Search for the cell housing the specified text and yield its [X, Y] center coordinate. 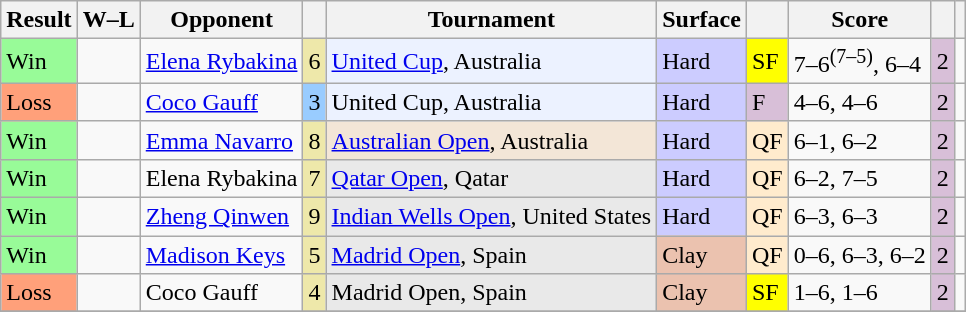
Zheng Qinwen [222, 217]
Opponent [222, 20]
F [767, 102]
Qatar Open, Qatar [492, 178]
Tournament [492, 20]
6–3, 6–3 [860, 217]
8 [314, 140]
7–6(7–5), 6–4 [860, 62]
1–6, 1–6 [860, 293]
5 [314, 255]
Australian Open, Australia [492, 140]
6–1, 6–2 [860, 140]
Emma Navarro [222, 140]
Result [39, 20]
6 [314, 62]
Indian Wells Open, United States [492, 217]
7 [314, 178]
9 [314, 217]
4 [314, 293]
4–6, 4–6 [860, 102]
W–L [108, 20]
0–6, 6–3, 6–2 [860, 255]
Madison Keys [222, 255]
Score [860, 20]
Surface [702, 20]
3 [314, 102]
6–2, 7–5 [860, 178]
